Extract the (x, y) coordinate from the center of the cell holding the provided text.  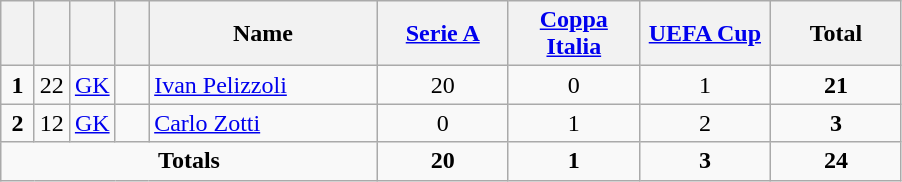
24 (836, 161)
Name (264, 34)
Totals (189, 161)
Carlo Zotti (264, 123)
22 (52, 85)
Ivan Pelizzoli (264, 85)
Total (836, 34)
21 (836, 85)
UEFA Cup (704, 34)
Serie A (442, 34)
12 (52, 123)
Coppa Italia (574, 34)
